Scan for the cell matching the given text and deliver its [X, Y] coordinate at center. 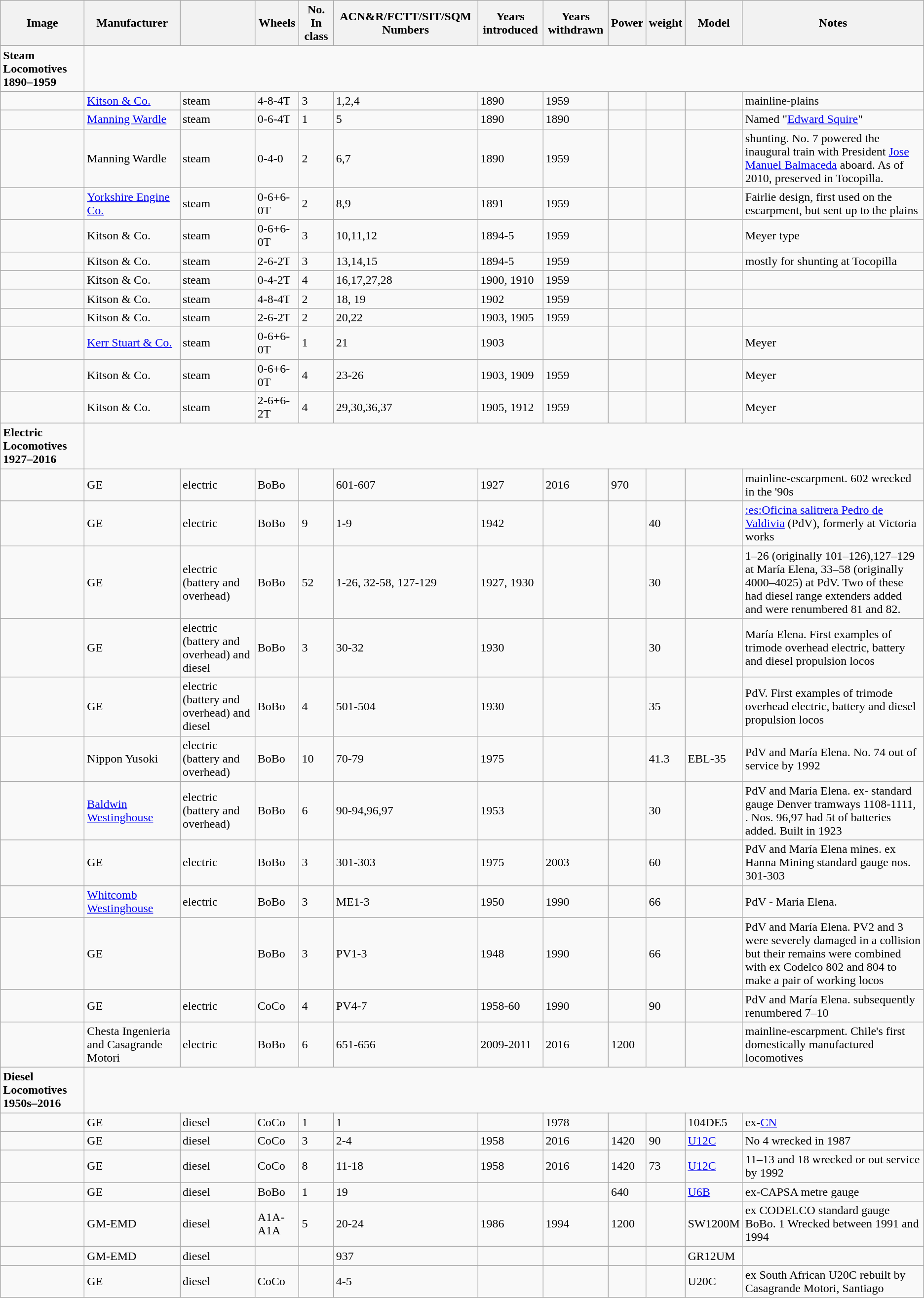
PdV and María Elena. subsequently renumbered 7–10 [833, 1006]
1903, 1909 [510, 375]
40 [665, 524]
1953 [510, 810]
1978 [576, 1122]
21 [406, 343]
PdV. First examples of trimode overhead electric, battery and diesel propulsion locos [833, 707]
ex CODELCO standard gauge BoBo. 1 Wrecked between 1991 and 1994 [833, 1224]
ME1-3 [406, 901]
mainline-plains [833, 101]
6,7 [406, 158]
651-656 [406, 1044]
Fairlie design, first used on the escarpment, but sent up to the plains [833, 203]
9 [316, 524]
1948 [510, 954]
Steam Locomotives 1890–1959 [42, 69]
ex South African U20C rebuilt by Casagrande Motori, Santiago [833, 1281]
ACN&R/FCTT/SIT/SQM Numbers [406, 23]
1903 [510, 343]
:es:Oficina salitrera Pedro de Valdivia (PdV), formerly at Victoria works [833, 524]
SW1200M [714, 1224]
ex-CAPSA metre gauge [833, 1192]
0-4-2T [277, 280]
PdV and María Elena. No. 74 out of service by 1992 [833, 759]
0-6-4T [277, 119]
Kerr Stuart & Co. [132, 343]
10 [316, 759]
mainline-escarpment. 602 wrecked in the '90s [833, 485]
Baldwin Westinghouse [132, 810]
1950 [510, 901]
601-607 [406, 485]
10,11,12 [406, 236]
90-94,96,97 [406, 810]
18, 19 [406, 299]
20-24 [406, 1224]
1927, 1930 [510, 582]
13,14,15 [406, 261]
ex-CN [833, 1122]
4-5 [406, 1281]
1927 [510, 485]
PV1-3 [406, 954]
EBL-35 [714, 759]
Model [714, 23]
30-32 [406, 648]
PdV and María Elena mines. ex Hanna Mining standard gauge nos. 301-303 [833, 863]
Manufacturer [132, 23]
PdV and María Elena. ex- standard gauge Denver tramways 1108-1111, . Nos. 96,97 had 5t of batteries added. Built in 1923 [833, 810]
2-6+6-2T [277, 408]
2-4 [406, 1141]
11–13 and 18 wrecked or out service by 1992 [833, 1167]
Power [627, 23]
Notes [833, 23]
640 [627, 1192]
Whitcomb Westinghouse [132, 901]
PdV - María Elena. [833, 901]
970 [627, 485]
Years introduced [510, 23]
2003 [576, 863]
2009-2011 [510, 1044]
Diesel Locomotives 1950s–2016 [42, 1090]
104DE5 [714, 1122]
Yorkshire Engine Co. [132, 203]
0-4-0 [277, 158]
Nippon Yusoki [132, 759]
mainline-escarpment. Chile's first domestically manufactured locomotives [833, 1044]
11-18 [406, 1167]
No. In class [316, 23]
1891 [510, 203]
PV4-7 [406, 1006]
Years withdrawn [576, 23]
Chesta Ingenieria and Casagrande Motori [132, 1044]
No 4 wrecked in 1987 [833, 1141]
301-303 [406, 863]
1986 [510, 1224]
1994 [576, 1224]
23-26 [406, 375]
70-79 [406, 759]
weight [665, 23]
Wheels [277, 23]
1958-60 [510, 1006]
29,30,36,37 [406, 408]
1-9 [406, 524]
8,9 [406, 203]
1,2,4 [406, 101]
73 [665, 1167]
937 [406, 1256]
mostly for shunting at Tocopilla [833, 261]
35 [665, 707]
52 [316, 582]
1900, 1910 [510, 280]
501-504 [406, 707]
1-26, 32-58, 127-129 [406, 582]
GR12UM [714, 1256]
1903, 1905 [510, 317]
16,17,27,28 [406, 280]
19 [406, 1192]
Meyer type [833, 236]
shunting. No. 7 powered the inaugural train with President Jose Manuel Balmaceda aboard. As of 2010, preserved in Tocopilla. [833, 158]
Electric Locomotives 1927–2016 [42, 446]
8 [316, 1167]
60 [665, 863]
U20C [714, 1281]
41.3 [665, 759]
1942 [510, 524]
1905, 1912 [510, 408]
1902 [510, 299]
20,22 [406, 317]
A1A-A1A [277, 1224]
María Elena. First examples of trimode overhead electric, battery and diesel propulsion locos [833, 648]
Named "Edward Squire" [833, 119]
Image [42, 23]
U6B [714, 1192]
